Locate the cell with the specified text and output its (x, y) center coordinate. 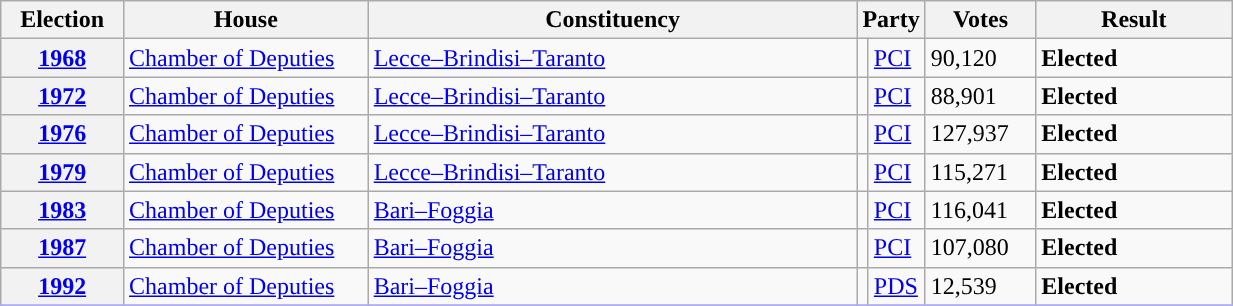
115,271 (980, 172)
1976 (62, 134)
1992 (62, 286)
1968 (62, 58)
1972 (62, 96)
1979 (62, 172)
PDS (896, 286)
Party (891, 20)
12,539 (980, 286)
1987 (62, 248)
127,937 (980, 134)
Votes (980, 20)
House (246, 20)
107,080 (980, 248)
1983 (62, 210)
116,041 (980, 210)
Constituency (612, 20)
88,901 (980, 96)
Election (62, 20)
90,120 (980, 58)
Result (1134, 20)
